Locate the cell with the specified text and output its (X, Y) center coordinate. 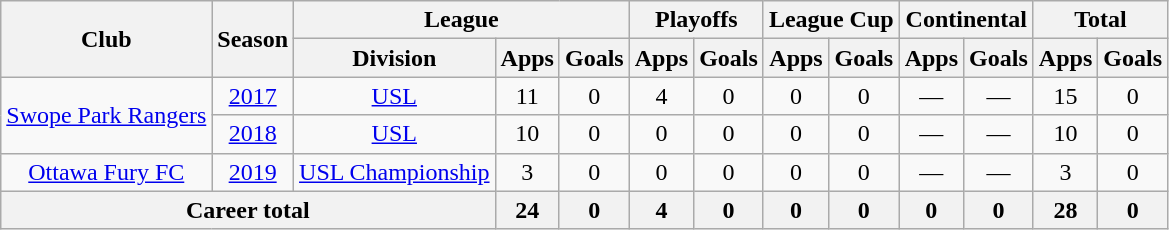
League Cup (831, 20)
2017 (253, 96)
2019 (253, 172)
Ottawa Fury FC (106, 172)
24 (527, 210)
11 (527, 96)
Career total (248, 210)
15 (1065, 96)
Total (1100, 20)
League (462, 20)
28 (1065, 210)
Continental (966, 20)
Swope Park Rangers (106, 115)
2018 (253, 134)
Season (253, 39)
Division (395, 58)
Playoffs (696, 20)
Club (106, 39)
USL Championship (395, 172)
